Extract the [x, y] coordinate from the center of the cell holding the provided text.  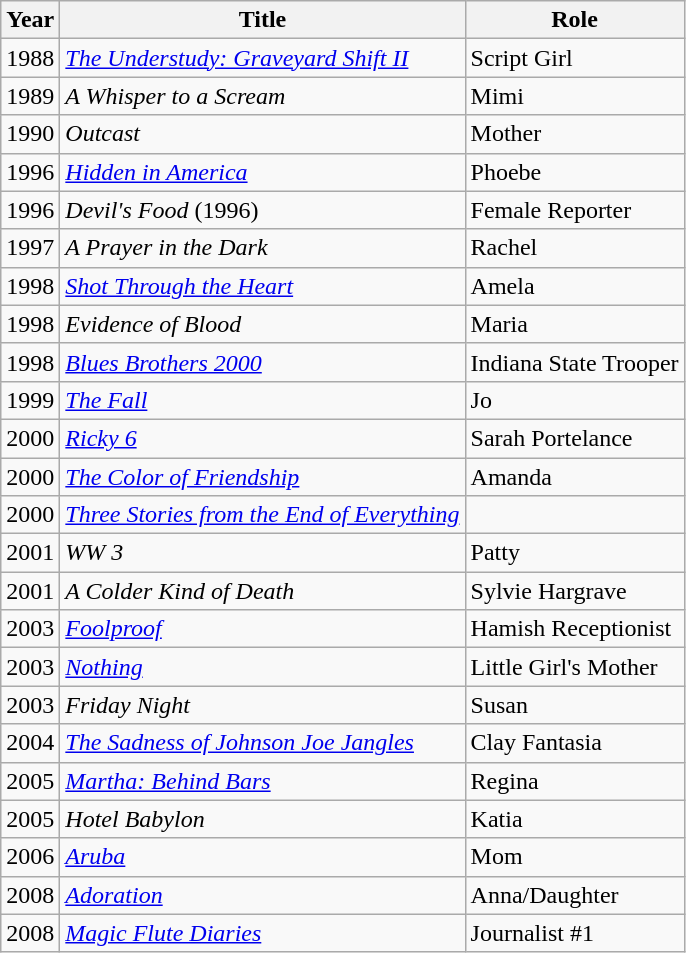
The Color of Friendship [262, 477]
Sarah Portelance [574, 438]
Blues Brothers 2000 [262, 362]
Nothing [262, 667]
Outcast [262, 134]
Female Reporter [574, 210]
Friday Night [262, 705]
Mom [574, 857]
2006 [30, 857]
Jo [574, 400]
1997 [30, 248]
Hidden in America [262, 172]
Regina [574, 781]
Magic Flute Diaries [262, 933]
Clay Fantasia [574, 743]
Little Girl's Mother [574, 667]
Susan [574, 705]
Shot Through the Heart [262, 286]
WW 3 [262, 553]
Script Girl [574, 58]
A Prayer in the Dark [262, 248]
Martha: Behind Bars [262, 781]
Sylvie Hargrave [574, 591]
Journalist #1 [574, 933]
Title [262, 20]
Amela [574, 286]
Phoebe [574, 172]
The Understudy: Graveyard Shift II [262, 58]
Year [30, 20]
Ricky 6 [262, 438]
A Colder Kind of Death [262, 591]
The Sadness of Johnson Joe Jangles [262, 743]
Adoration [262, 895]
Indiana State Trooper [574, 362]
2004 [30, 743]
Katia [574, 819]
1999 [30, 400]
Rachel [574, 248]
Aruba [262, 857]
1989 [30, 96]
Maria [574, 324]
1988 [30, 58]
Role [574, 20]
Anna/Daughter [574, 895]
Foolproof [262, 629]
Devil's Food (1996) [262, 210]
Mimi [574, 96]
Three Stories from the End of Everything [262, 515]
Hamish Receptionist [574, 629]
Mother [574, 134]
Hotel Babylon [262, 819]
Evidence of Blood [262, 324]
1990 [30, 134]
The Fall [262, 400]
Amanda [574, 477]
Patty [574, 553]
A Whisper to a Scream [262, 96]
